Extract the [x, y] coordinate from the center of the cell holding the provided text.  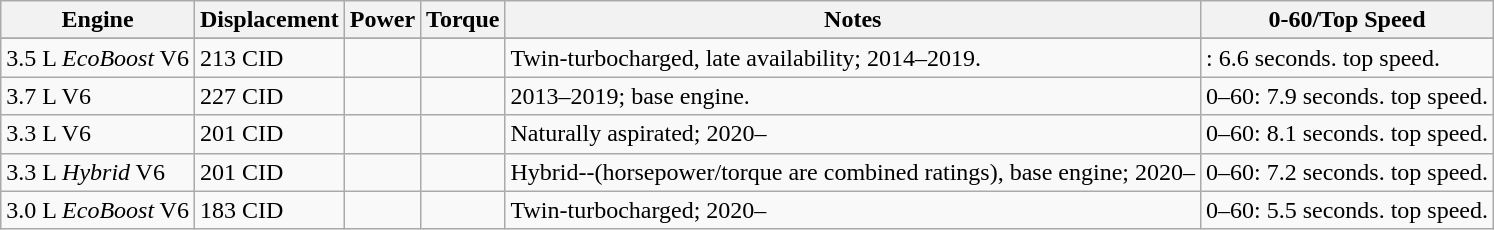
Displacement [269, 20]
0–60: 7.2 seconds. top speed. [1348, 172]
Naturally aspirated; 2020– [853, 134]
Twin-turbocharged, late availability; 2014–2019. [853, 58]
0–60: 5.5 seconds. top speed. [1348, 210]
3.5 L EcoBoost V6 [98, 58]
2013–2019; base engine. [853, 96]
: 6.6 seconds. top speed. [1348, 58]
Torque [463, 20]
3.3 L Hybrid V6 [98, 172]
0-60/Top Speed [1348, 20]
Engine [98, 20]
213 CID [269, 58]
Twin-turbocharged; 2020– [853, 210]
3.0 L EcoBoost V6 [98, 210]
0–60: 8.1 seconds. top speed. [1348, 134]
Hybrid--(horsepower/torque are combined ratings), base engine; 2020– [853, 172]
3.7 L V6 [98, 96]
Power [382, 20]
0–60: 7.9 seconds. top speed. [1348, 96]
Notes [853, 20]
227 CID [269, 96]
3.3 L V6 [98, 134]
183 CID [269, 210]
